Extract the [x, y] coordinate from the center of the cell holding the provided text.  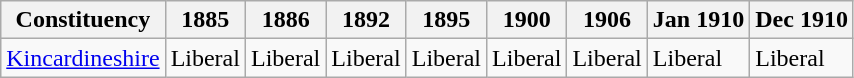
1895 [446, 20]
Dec 1910 [802, 20]
Jan 1910 [698, 20]
Constituency [83, 20]
1885 [205, 20]
1892 [366, 20]
1900 [527, 20]
Kincardineshire [83, 58]
1906 [607, 20]
1886 [285, 20]
